Output the [X, Y] coordinate of the center of the cell containing the given text.  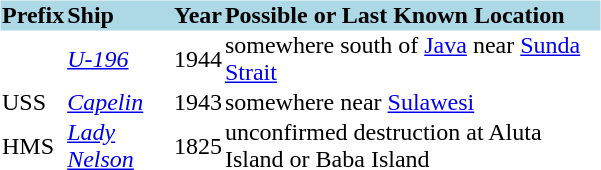
somewhere south of Java near Sunda Strait [412, 58]
1944 [198, 58]
somewhere near Sulawesi [412, 103]
Year [198, 15]
Capelin [120, 103]
Possible or Last Known Location [412, 15]
Prefix [32, 15]
U-196 [120, 58]
USS [32, 103]
Ship [120, 15]
1943 [198, 103]
